Identify which cell holds the provided text, then report its [X, Y] central coordinate. 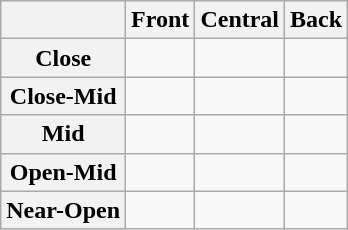
Close-Mid [64, 96]
Open-Mid [64, 172]
Close [64, 58]
Near-Open [64, 210]
Back [316, 20]
Mid [64, 134]
Front [160, 20]
Central [240, 20]
